Locate the cell with the specified text and output its [x, y] center coordinate. 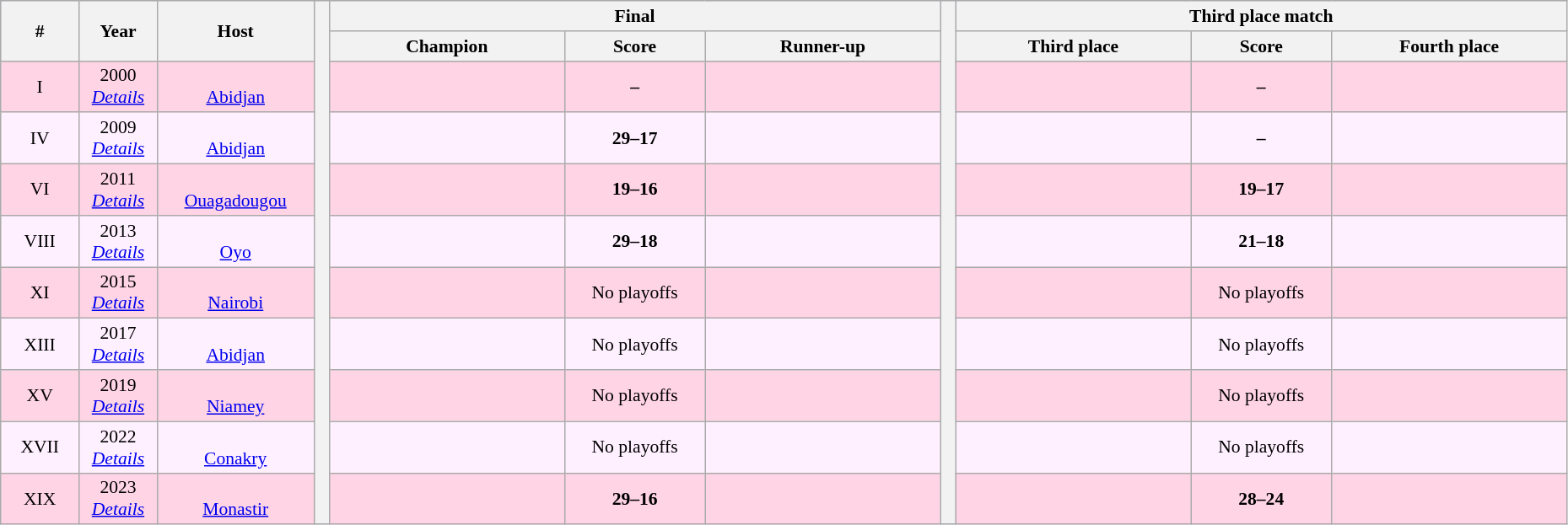
Third place match [1261, 16]
2009Details [118, 138]
2015Details [118, 293]
2023Details [118, 499]
19–16 [634, 190]
Fourth place [1449, 46]
Host [235, 30]
# [40, 30]
28–24 [1262, 499]
2017Details [118, 344]
Conakry [235, 447]
XIII [40, 344]
2011Details [118, 190]
2000Details [118, 86]
Niamey [235, 396]
21–18 [1262, 241]
XV [40, 396]
Champion [447, 46]
Final [635, 16]
29–17 [634, 138]
Third place [1073, 46]
2019Details [118, 396]
2022Details [118, 447]
XVII [40, 447]
VI [40, 190]
VIII [40, 241]
XI [40, 293]
I [40, 86]
2013Details [118, 241]
IV [40, 138]
Runner-up [822, 46]
Monastir [235, 499]
Ouagadougou [235, 190]
Oyo [235, 241]
19–17 [1262, 190]
29–16 [634, 499]
29–18 [634, 241]
Year [118, 30]
XIX [40, 499]
Nairobi [235, 293]
